Provide the (x, y) coordinate of the cell's center where the given text is located.  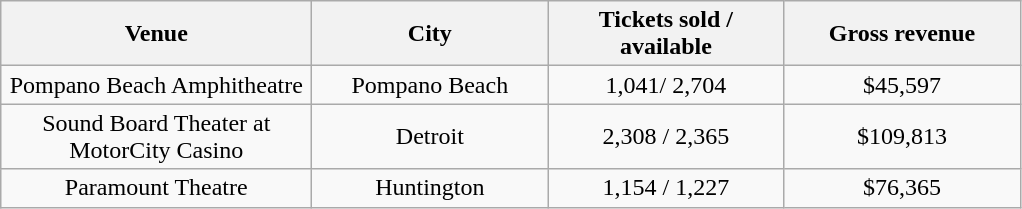
$76,365 (902, 188)
Huntington (430, 188)
Pompano Beach Amphitheatre (156, 85)
Paramount Theatre (156, 188)
City (430, 34)
Venue (156, 34)
Tickets sold / available (666, 34)
Sound Board Theater at MotorCity Casino (156, 136)
Gross revenue (902, 34)
Detroit (430, 136)
$45,597 (902, 85)
1,154 / 1,227 (666, 188)
1,041/ 2,704 (666, 85)
Pompano Beach (430, 85)
$109,813 (902, 136)
2,308 / 2,365 (666, 136)
